Determine the (X, Y) coordinate at the center of the cell enclosing the given text.  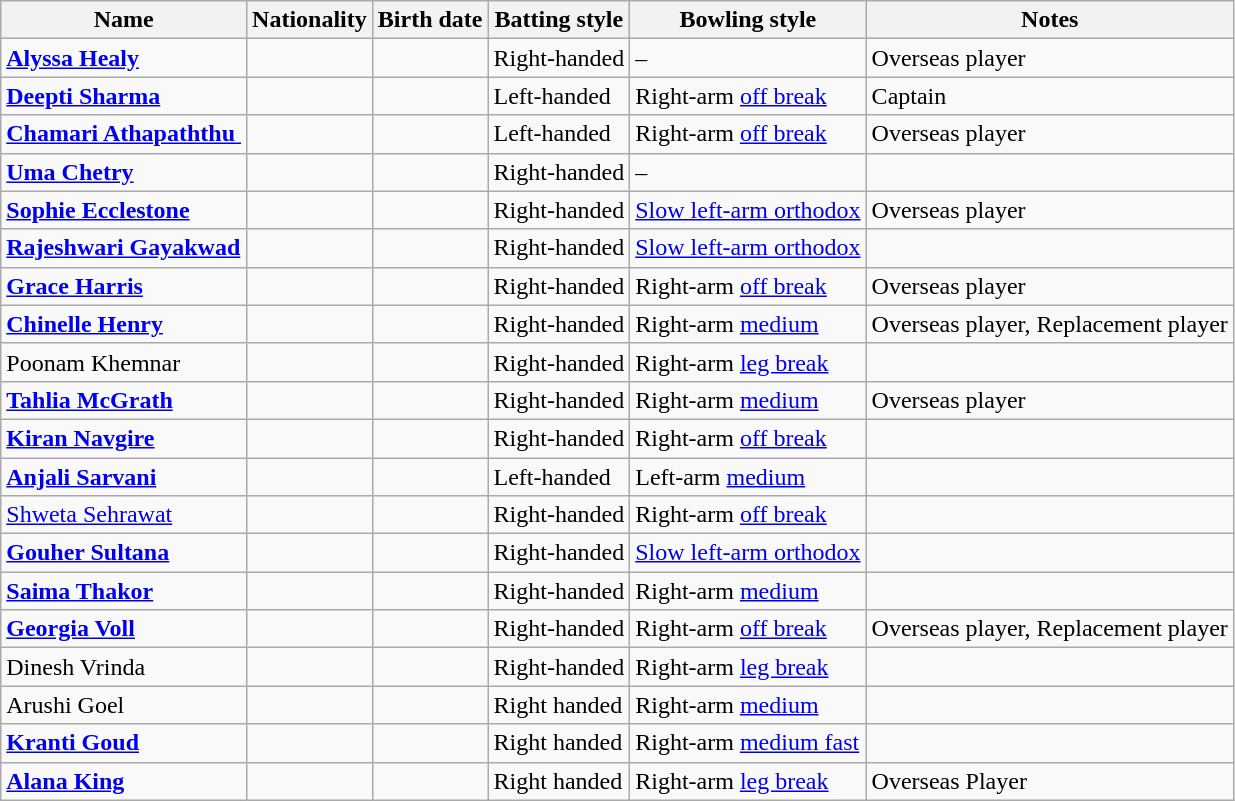
Nationality (310, 20)
Overseas Player (1050, 781)
Dinesh Vrinda (124, 667)
Deepti Sharma (124, 96)
Tahlia McGrath (124, 400)
Arushi Goel (124, 705)
Georgia Voll (124, 629)
Saima Thakor (124, 591)
Batting style (559, 20)
Notes (1050, 20)
Left-arm medium (748, 477)
Grace Harris (124, 286)
Shweta Sehrawat (124, 515)
Birth date (430, 20)
Kranti Goud (124, 743)
Sophie Ecclestone (124, 210)
Gouher Sultana (124, 553)
Anjali Sarvani (124, 477)
Alana King (124, 781)
Poonam Khemnar (124, 362)
Rajeshwari Gayakwad (124, 248)
Name (124, 20)
Bowling style (748, 20)
Uma Chetry (124, 172)
Chamari Athapaththu (124, 134)
Chinelle Henry (124, 324)
Kiran Navgire (124, 438)
Alyssa Healy (124, 58)
Captain (1050, 96)
Right-arm medium fast (748, 743)
